For the text-containing cell, return its midpoint in [X, Y] coordinate format. 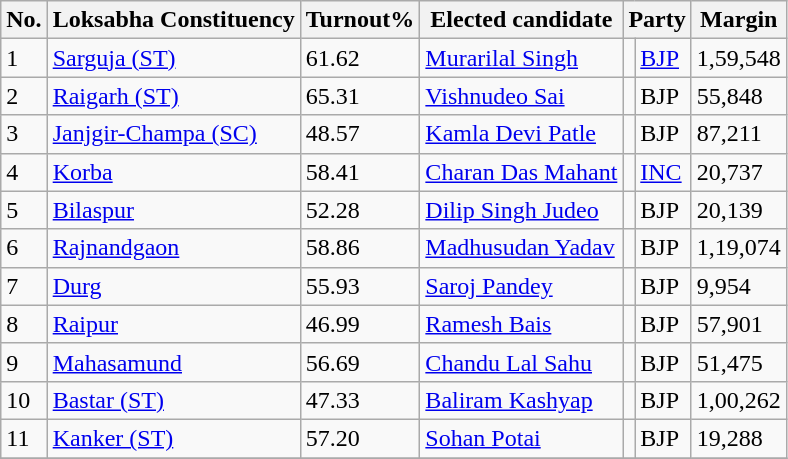
Elected candidate [522, 20]
55.93 [360, 286]
19,288 [738, 438]
57.20 [360, 438]
5 [24, 210]
87,211 [738, 134]
65.31 [360, 96]
1,19,074 [738, 248]
1,59,548 [738, 58]
Ramesh Bais [522, 324]
47.33 [360, 400]
Sarguja (ST) [174, 58]
61.62 [360, 58]
Raigarh (ST) [174, 96]
Raipur [174, 324]
Murarilal Singh [522, 58]
Korba [174, 172]
Janjgir-Champa (SC) [174, 134]
55,848 [738, 96]
4 [24, 172]
Mahasamund [174, 362]
9 [24, 362]
Saroj Pandey [522, 286]
Durg [174, 286]
7 [24, 286]
10 [24, 400]
46.99 [360, 324]
6 [24, 248]
Bilaspur [174, 210]
Kamla Devi Patle [522, 134]
Rajnandgaon [174, 248]
20,139 [738, 210]
Kanker (ST) [174, 438]
11 [24, 438]
48.57 [360, 134]
51,475 [738, 362]
No. [24, 20]
1,00,262 [738, 400]
1 [24, 58]
9,954 [738, 286]
Party [657, 20]
Turnout% [360, 20]
20,737 [738, 172]
Madhusudan Yadav [522, 248]
3 [24, 134]
Charan Das Mahant [522, 172]
8 [24, 324]
Margin [738, 20]
Dilip Singh Judeo [522, 210]
52.28 [360, 210]
58.41 [360, 172]
Vishnudeo Sai [522, 96]
Loksabha Constituency [174, 20]
INC [663, 172]
58.86 [360, 248]
Baliram Kashyap [522, 400]
56.69 [360, 362]
Chandu Lal Sahu [522, 362]
Bastar (ST) [174, 400]
2 [24, 96]
Sohan Potai [522, 438]
57,901 [738, 324]
